Locate the cell with the specified text and output its [x, y] center coordinate. 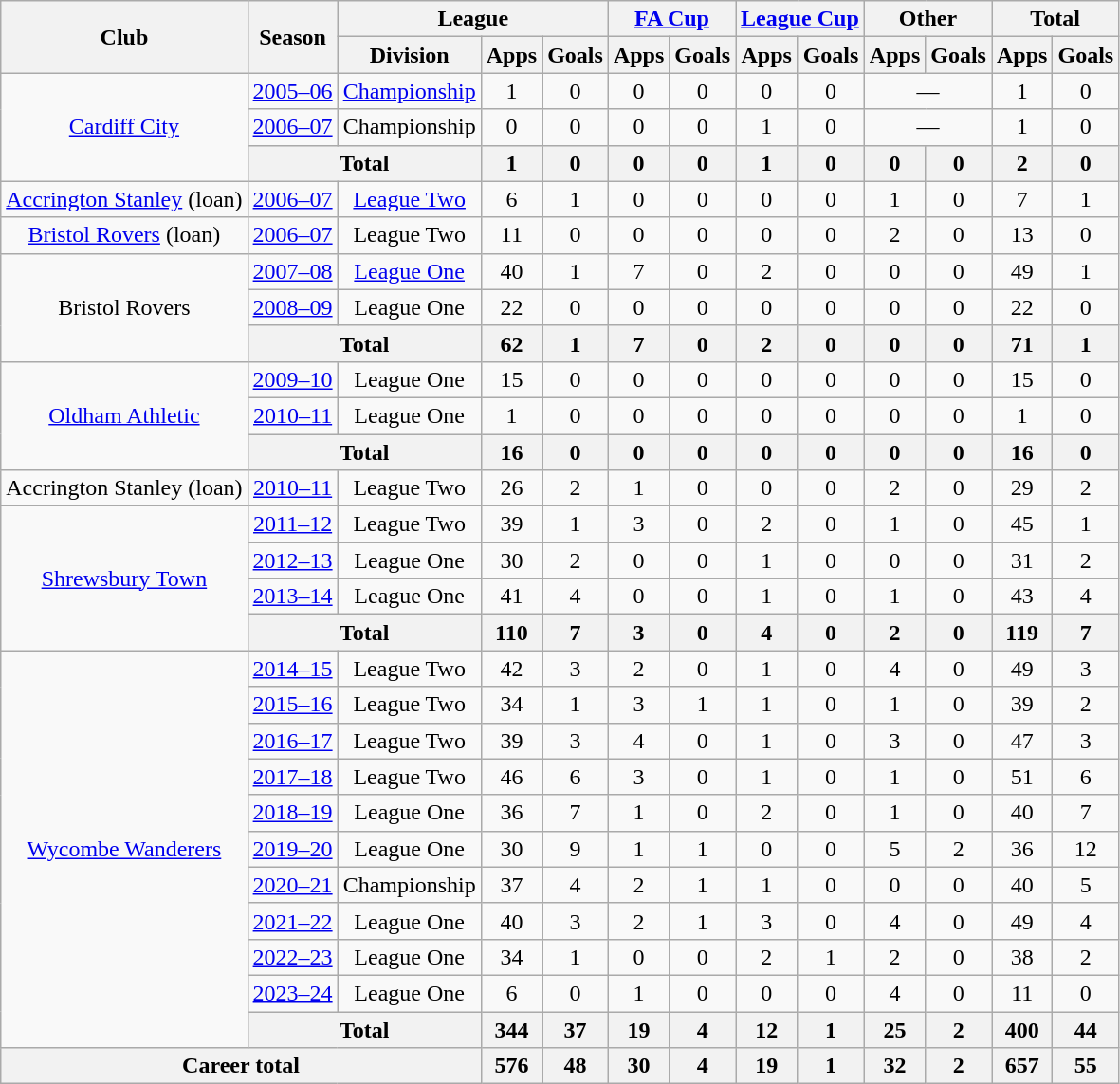
Bristol Rovers (loan) [124, 235]
62 [511, 343]
29 [1022, 488]
2011–12 [292, 524]
2017–18 [292, 777]
71 [1022, 343]
55 [1086, 1066]
119 [1022, 633]
344 [511, 1029]
46 [511, 777]
2020–21 [292, 885]
2005–06 [292, 91]
2013–14 [292, 597]
13 [1022, 235]
25 [894, 1029]
2022–23 [292, 957]
400 [1022, 1029]
2009–10 [292, 379]
41 [511, 597]
576 [511, 1066]
Oldham Athletic [124, 415]
2019–20 [292, 849]
38 [1022, 957]
2012–13 [292, 560]
Wycombe Wanderers [124, 850]
47 [1022, 741]
26 [511, 488]
9 [576, 849]
FA Cup [671, 19]
31 [1022, 560]
2018–19 [292, 813]
League [472, 19]
Club [124, 37]
2007–08 [292, 271]
Career total [241, 1066]
2021–22 [292, 921]
Bristol Rovers [124, 307]
45 [1022, 524]
657 [1022, 1066]
Other [927, 19]
2023–24 [292, 993]
Shrewsbury Town [124, 579]
Season [292, 37]
League Cup [800, 19]
48 [576, 1066]
2016–17 [292, 741]
2015–16 [292, 705]
2014–15 [292, 669]
44 [1086, 1029]
Cardiff City [124, 127]
32 [894, 1066]
43 [1022, 597]
110 [511, 633]
42 [511, 669]
Division [410, 55]
2008–09 [292, 307]
51 [1022, 777]
